Identify which cell holds the provided text, then report its (X, Y) central coordinate. 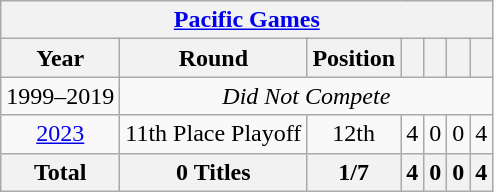
1999–2019 (60, 96)
Round (214, 58)
12th (354, 134)
Year (60, 58)
0 Titles (214, 172)
1/7 (354, 172)
Pacific Games (247, 20)
Position (354, 58)
Total (60, 172)
11th Place Playoff (214, 134)
2023 (60, 134)
Did Not Compete (306, 96)
